Pinpoint the cell where the given text exists, returning its (X, Y) midpoint coordinate. 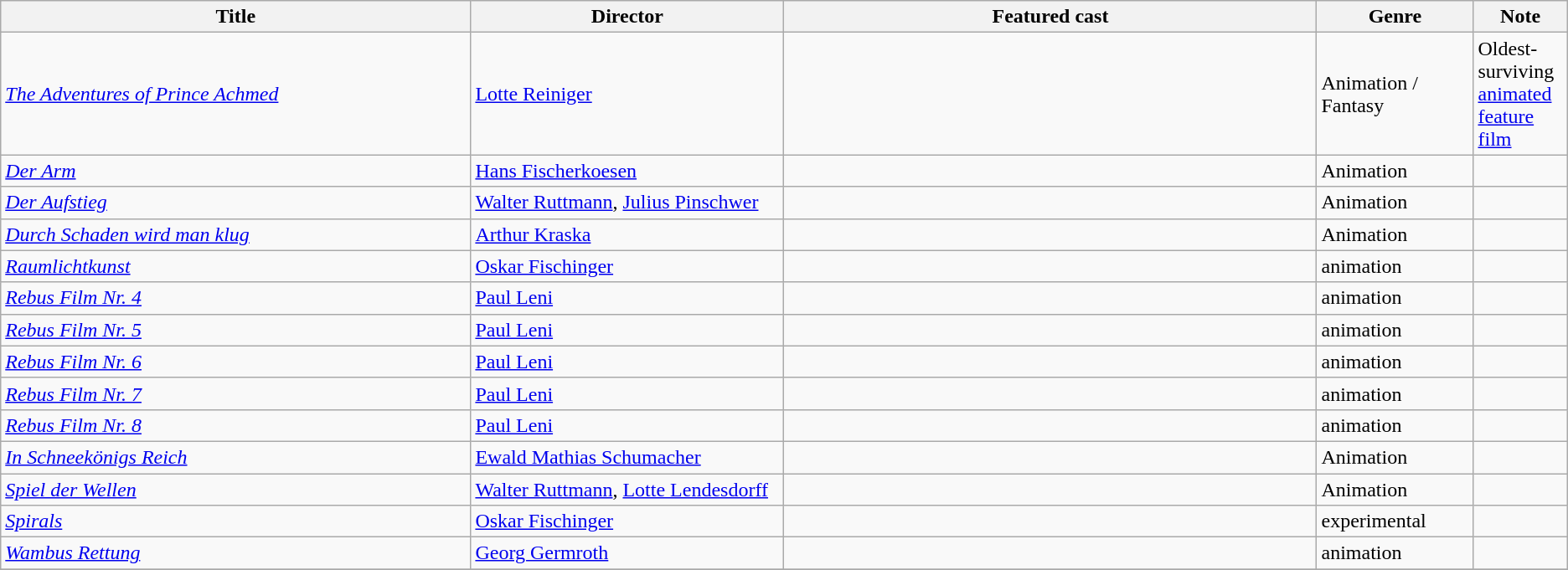
Title (236, 17)
experimental (1395, 521)
Arthur Kraska (627, 234)
Spiel der Wellen (236, 490)
The Adventures of Prince Achmed (236, 94)
Der Aufstieg (236, 203)
Rebus Film Nr. 6 (236, 362)
Oldest-surviving animated feature film (1520, 94)
Genre (1395, 17)
Durch Schaden wird man klug (236, 234)
Note (1520, 17)
Walter Ruttmann, Julius Pinschwer (627, 203)
Animation / Fantasy (1395, 94)
Georg Germroth (627, 553)
Walter Ruttmann, Lotte Lendesdorff (627, 490)
Rebus Film Nr. 8 (236, 425)
Der Arm (236, 171)
Lotte Reiniger (627, 94)
Raumlichtkunst (236, 266)
In Schneekönigs Reich (236, 457)
Ewald Mathias Schumacher (627, 457)
Featured cast (1050, 17)
Director (627, 17)
Wambus Rettung (236, 553)
Hans Fischerkoesen (627, 171)
Rebus Film Nr. 4 (236, 298)
Rebus Film Nr. 5 (236, 330)
Spirals (236, 521)
Rebus Film Nr. 7 (236, 393)
